Detect which cell encompasses the target text, then output its (X, Y) center coordinate. 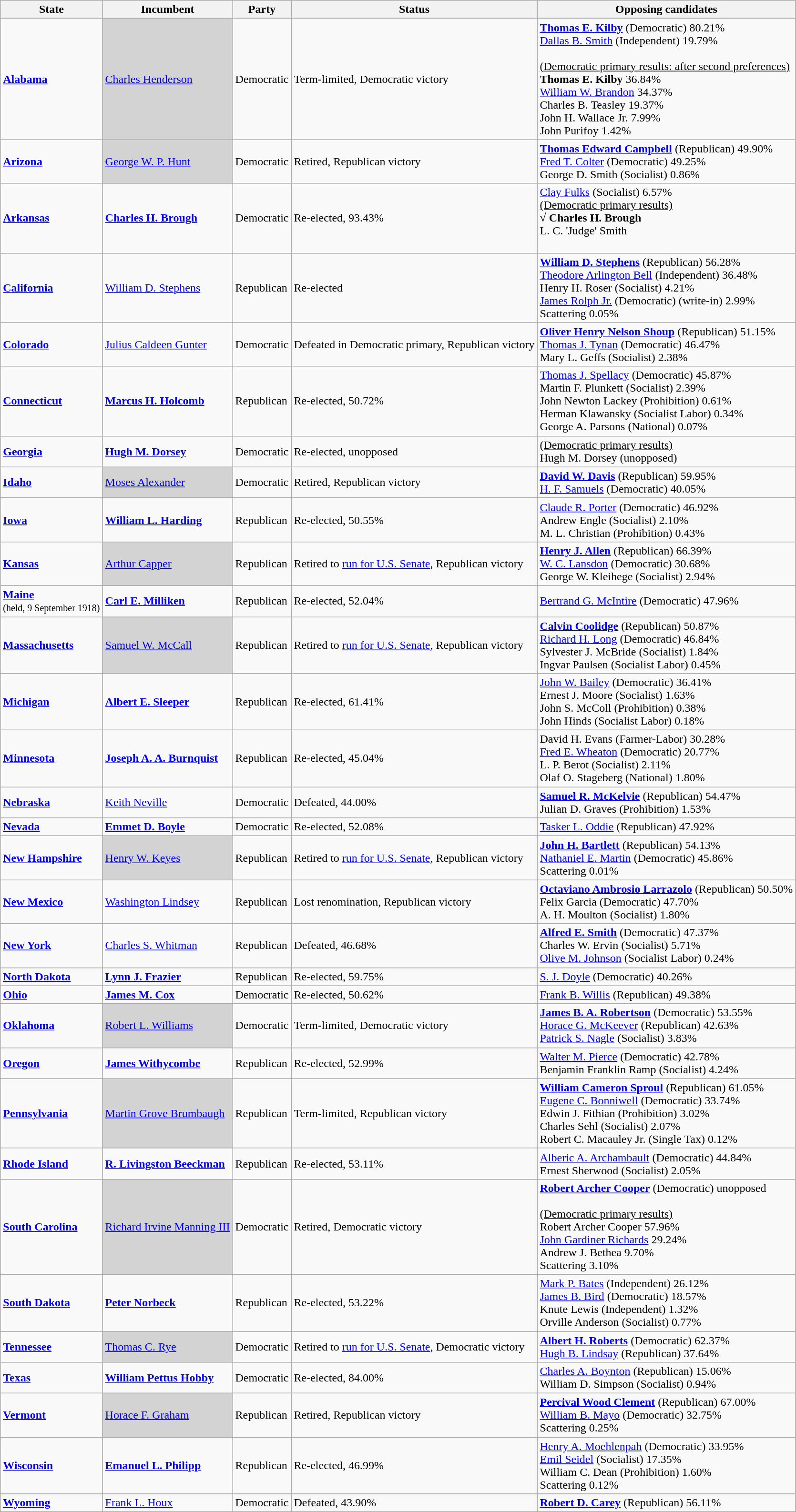
Charles Henderson (168, 79)
Defeated, 44.00% (414, 802)
Samuel W. McCall (168, 645)
New Hampshire (51, 858)
Frank B. Willis (Republican) 49.38% (666, 995)
Tasker L. Oddie (Republican) 47.92% (666, 827)
Defeated, 43.90% (414, 1503)
Arizona (51, 161)
Re-elected, 53.22% (414, 1302)
Washington Lindsey (168, 902)
Clay Fulks (Socialist) 6.57%(Democratic primary results)√ Charles H. BroughL. C. 'Judge' Smith (666, 218)
Albert H. Roberts (Democratic) 62.37%Hugh B. Lindsay (Republican) 37.64% (666, 1346)
S. J. Doyle (Democratic) 40.26% (666, 977)
James M. Cox (168, 995)
Emanuel L. Philipp (168, 1465)
Colorado (51, 344)
Re-elected, 84.00% (414, 1378)
George W. P. Hunt (168, 161)
Moses Alexander (168, 482)
Nebraska (51, 802)
Wyoming (51, 1503)
Robert L. Williams (168, 1026)
Re-elected, 93.43% (414, 218)
Albert E. Sleeper (168, 702)
Re-elected, 50.72% (414, 401)
Re-elected (414, 288)
Re-elected, 50.62% (414, 995)
Charles H. Brough (168, 218)
John W. Bailey (Democratic) 36.41%Ernest J. Moore (Socialist) 1.63%John S. McColl (Prohibition) 0.38%John Hinds (Socialist Labor) 0.18% (666, 702)
Michigan (51, 702)
Charles S. Whitman (168, 946)
Re-elected, 46.99% (414, 1465)
Retired, Democratic victory (414, 1227)
Henry A. Moehlenpah (Democratic) 33.95%Emil Seidel (Socialist) 17.35%William C. Dean (Prohibition) 1.60%Scattering 0.12% (666, 1465)
New Mexico (51, 902)
Ohio (51, 995)
Georgia (51, 452)
Thomas Edward Campbell (Republican) 49.90%Fred T. Colter (Democratic) 49.25%George D. Smith (Socialist) 0.86% (666, 161)
Alabama (51, 79)
Calvin Coolidge (Republican) 50.87%Richard H. Long (Democratic) 46.84%Sylvester J. McBride (Socialist) 1.84%Ingvar Paulsen (Socialist Labor) 0.45% (666, 645)
Emmet D. Boyle (168, 827)
Alfred E. Smith (Democratic) 47.37%Charles W. Ervin (Socialist) 5.71%Olive M. Johnson (Socialist Labor) 0.24% (666, 946)
Mark P. Bates (Independent) 26.12%James B. Bird (Democratic) 18.57%Knute Lewis (Independent) 1.32%Orville Anderson (Socialist) 0.77% (666, 1302)
Re-elected, 61.41% (414, 702)
Re-elected, 53.11% (414, 1163)
New York (51, 946)
William L. Harding (168, 520)
Oklahoma (51, 1026)
Retired to run for U.S. Senate, Democratic victory (414, 1346)
Vermont (51, 1415)
David W. Davis (Republican) 59.95%H. F. Samuels (Democratic) 40.05% (666, 482)
Opposing candidates (666, 10)
Maine(held, 9 September 1918) (51, 601)
Re-elected, unopposed (414, 452)
Incumbent (168, 10)
Defeated in Democratic primary, Republican victory (414, 344)
Keith Neville (168, 802)
Marcus H. Holcomb (168, 401)
Lynn J. Frazier (168, 977)
Samuel R. McKelvie (Republican) 54.47%Julian D. Graves (Prohibition) 1.53% (666, 802)
Rhode Island (51, 1163)
Julius Caldeen Gunter (168, 344)
California (51, 288)
Octaviano Ambrosio Larrazolo (Republican) 50.50%Felix Garcia (Democratic) 47.70%A. H. Moulton (Socialist) 1.80% (666, 902)
Walter M. Pierce (Democratic) 42.78%Benjamin Franklin Ramp (Socialist) 4.24% (666, 1063)
Minnesota (51, 758)
State (51, 10)
Wisconsin (51, 1465)
Carl E. Milliken (168, 601)
David H. Evans (Farmer-Labor) 30.28%Fred E. Wheaton (Democratic) 20.77%L. P. Berot (Socialist) 2.11%Olaf O. Stageberg (National) 1.80% (666, 758)
South Dakota (51, 1302)
Party (262, 10)
Kansas (51, 564)
Martin Grove Brumbaugh (168, 1113)
South Carolina (51, 1227)
Percival Wood Clement (Republican) 67.00%William B. Mayo (Democratic) 32.75%Scattering 0.25% (666, 1415)
Massachusetts (51, 645)
Iowa (51, 520)
Thomas C. Rye (168, 1346)
James B. A. Robertson (Democratic) 53.55%Horace G. McKeever (Republican) 42.63%Patrick S. Nagle (Socialist) 3.83% (666, 1026)
Tennessee (51, 1346)
Peter Norbeck (168, 1302)
Re-elected, 59.75% (414, 977)
Oregon (51, 1063)
Pennsylvania (51, 1113)
William D. Stephens (168, 288)
Henry W. Keyes (168, 858)
Claude R. Porter (Democratic) 46.92%Andrew Engle (Socialist) 2.10%M. L. Christian (Prohibition) 0.43% (666, 520)
Arthur Capper (168, 564)
Arkansas (51, 218)
James Withycombe (168, 1063)
Joseph A. A. Burnquist (168, 758)
Status (414, 10)
Defeated, 46.68% (414, 946)
Lost renomination, Republican victory (414, 902)
William Pettus Hobby (168, 1378)
Idaho (51, 482)
Re-elected, 52.04% (414, 601)
Horace F. Graham (168, 1415)
Term-limited, Republican victory (414, 1113)
R. Livingston Beeckman (168, 1163)
Charles A. Boynton (Republican) 15.06%William D. Simpson (Socialist) 0.94% (666, 1378)
Alberic A. Archambault (Democratic) 44.84%Ernest Sherwood (Socialist) 2.05% (666, 1163)
(Democratic primary results)Hugh M. Dorsey (unopposed) (666, 452)
Re-elected, 45.04% (414, 758)
John H. Bartlett (Republican) 54.13%Nathaniel E. Martin (Democratic) 45.86%Scattering 0.01% (666, 858)
Bertrand G. McIntire (Democratic) 47.96% (666, 601)
Robert D. Carey (Republican) 56.11% (666, 1503)
Re-elected, 52.08% (414, 827)
Richard Irvine Manning III (168, 1227)
Texas (51, 1378)
Frank L. Houx (168, 1503)
Re-elected, 52.99% (414, 1063)
Oliver Henry Nelson Shoup (Republican) 51.15%Thomas J. Tynan (Democratic) 46.47%Mary L. Geffs (Socialist) 2.38% (666, 344)
North Dakota (51, 977)
Hugh M. Dorsey (168, 452)
Connecticut (51, 401)
Nevada (51, 827)
Henry J. Allen (Republican) 66.39%W. C. Lansdon (Democratic) 30.68%George W. Kleihege (Socialist) 2.94% (666, 564)
Re-elected, 50.55% (414, 520)
